Return (X, Y) of the center of cell containing provided text 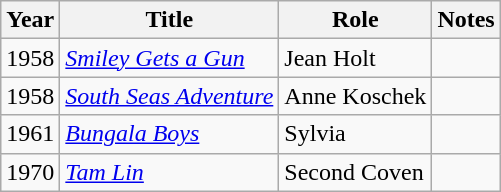
Smiley Gets a Gun (170, 58)
Role (356, 20)
Anne Koschek (356, 96)
Jean Holt (356, 58)
1970 (30, 172)
Notes (466, 20)
Year (30, 20)
South Seas Adventure (170, 96)
Tam Lin (170, 172)
Title (170, 20)
1961 (30, 134)
Sylvia (356, 134)
Bungala Boys (170, 134)
Second Coven (356, 172)
